From the cell containing the given text, extract its center point as (x, y) coordinate. 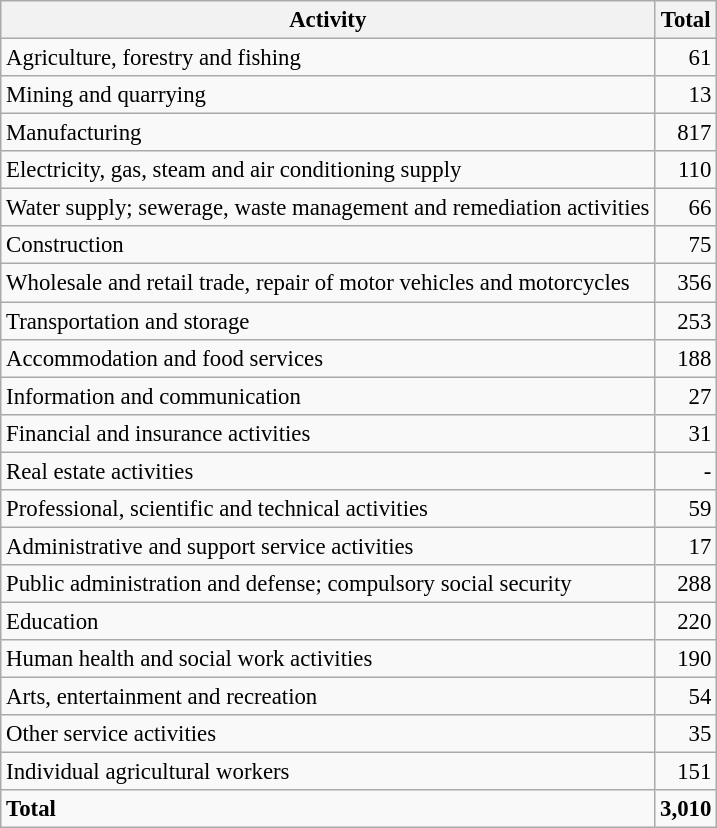
151 (686, 772)
Manufacturing (328, 133)
Agriculture, forestry and fishing (328, 58)
188 (686, 358)
Other service activities (328, 734)
Electricity, gas, steam and air conditioning supply (328, 170)
3,010 (686, 809)
- (686, 471)
Administrative and support service activities (328, 546)
27 (686, 396)
31 (686, 433)
Information and communication (328, 396)
190 (686, 659)
Wholesale and retail trade, repair of motor vehicles and motorcycles (328, 283)
Professional, scientific and technical activities (328, 509)
356 (686, 283)
Individual agricultural workers (328, 772)
817 (686, 133)
66 (686, 208)
59 (686, 509)
17 (686, 546)
35 (686, 734)
Transportation and storage (328, 321)
Real estate activities (328, 471)
Education (328, 621)
Human health and social work activities (328, 659)
54 (686, 697)
13 (686, 95)
288 (686, 584)
220 (686, 621)
Arts, entertainment and recreation (328, 697)
Mining and quarrying (328, 95)
Accommodation and food services (328, 358)
Financial and insurance activities (328, 433)
253 (686, 321)
110 (686, 170)
Water supply; sewerage, waste management and remediation activities (328, 208)
75 (686, 245)
61 (686, 58)
Construction (328, 245)
Activity (328, 20)
Public administration and defense; compulsory social security (328, 584)
